Provide the [x, y] coordinate of the cell's center where the given text is located.  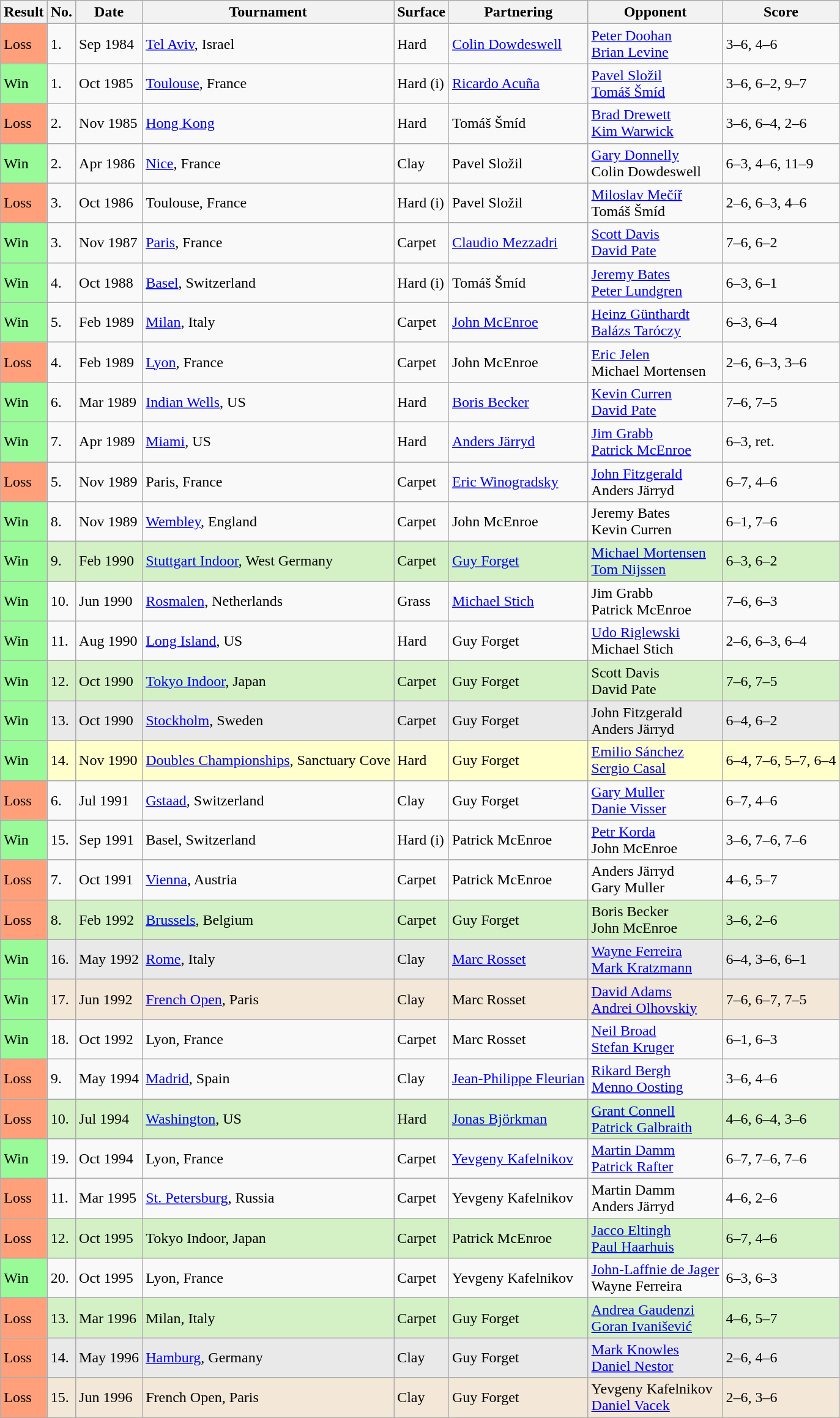
Wayne Ferreira Mark Kratzmann [655, 960]
Mar 1996 [109, 1318]
Petr Korda John McEnroe [655, 840]
6–4, 6–2 [781, 721]
4–6, 6–4, 3–6 [781, 1119]
Opponent [655, 12]
Gstaad, Switzerland [268, 800]
6–3, 6–3 [781, 1278]
Brussels, Belgium [268, 919]
2–6, 6–3, 3–6 [781, 362]
Date [109, 12]
Oct 1994 [109, 1159]
Jul 1991 [109, 800]
Stuttgart Indoor, West Germany [268, 562]
Neil Broad Stefan Kruger [655, 1039]
Anders Järryd [518, 442]
Hamburg, Germany [268, 1357]
7–6, 6–7, 7–5 [781, 999]
Kevin Curren David Pate [655, 401]
2–6, 4–6 [781, 1357]
Nice, France [268, 163]
Pavel Složil Tomáš Šmíd [655, 83]
18. [61, 1039]
May 1992 [109, 960]
6–7, 7–6, 7–6 [781, 1159]
6–1, 6–3 [781, 1039]
6–3, 4–6, 11–9 [781, 163]
Jeremy Bates Peter Lundgren [655, 283]
Oct 1991 [109, 880]
17. [61, 999]
Peter Doohan Brian Levine [655, 44]
Doubles Championships, Sanctuary Cove [268, 760]
2–6, 3–6 [781, 1398]
Oct 1988 [109, 283]
Martin Damm Anders Järryd [655, 1198]
Sep 1991 [109, 840]
Ricardo Acuña [518, 83]
David Adams Andrei Olhovskiy [655, 999]
No. [61, 12]
Anders Järryd Gary Muller [655, 880]
Miami, US [268, 442]
St. Petersburg, Russia [268, 1198]
Tel Aviv, Israel [268, 44]
6–4, 3–6, 6–1 [781, 960]
Jean-Philippe Fleurian [518, 1078]
2–6, 6–3, 6–4 [781, 641]
Martin Damm Patrick Rafter [655, 1159]
May 1994 [109, 1078]
6–3, 6–2 [781, 562]
Rome, Italy [268, 960]
Nov 1990 [109, 760]
6–3, 6–1 [781, 283]
Gary Donnelly Colin Dowdeswell [655, 163]
Oct 1985 [109, 83]
Apr 1989 [109, 442]
Apr 1986 [109, 163]
3–6, 7–6, 7–6 [781, 840]
Nov 1985 [109, 124]
Tournament [268, 12]
Jacco Eltingh Paul Haarhuis [655, 1239]
6–4, 7–6, 5–7, 6–4 [781, 760]
Mar 1989 [109, 401]
Claudio Mezzadri [518, 242]
Michael Mortensen Tom Nijssen [655, 562]
Wembley, England [268, 521]
Eric Winogradsky [518, 481]
6–3, ret. [781, 442]
7–6, 6–3 [781, 601]
Andrea Gaudenzi Goran Ivanišević [655, 1318]
Stockholm, Sweden [268, 721]
Sep 1984 [109, 44]
John-Laffnie de Jager Wayne Ferreira [655, 1278]
3–6, 6–2, 9–7 [781, 83]
Nov 1987 [109, 242]
Washington, US [268, 1119]
Eric Jelen Michael Mortensen [655, 362]
Feb 1990 [109, 562]
6–1, 7–6 [781, 521]
Feb 1992 [109, 919]
Boris Becker [518, 401]
2–6, 6–3, 4–6 [781, 203]
Grant Connell Patrick Galbraith [655, 1119]
Michael Stich [518, 601]
Partnering [518, 12]
Aug 1990 [109, 641]
Madrid, Spain [268, 1078]
Colin Dowdeswell [518, 44]
Miloslav Mečíř Tomáš Šmíd [655, 203]
Yevgeny Kafelnikov Daniel Vacek [655, 1398]
4–6, 2–6 [781, 1198]
Boris Becker John McEnroe [655, 919]
Mar 1995 [109, 1198]
20. [61, 1278]
Long Island, US [268, 641]
May 1996 [109, 1357]
Jun 1990 [109, 601]
Result [24, 12]
Gary Muller Danie Visser [655, 800]
Oct 1986 [109, 203]
7–6, 6–2 [781, 242]
3–6, 2–6 [781, 919]
Mark Knowles Daniel Nestor [655, 1357]
Jun 1996 [109, 1398]
Surface [422, 12]
Udo Riglewski Michael Stich [655, 641]
16. [61, 960]
Heinz Günthardt Balázs Taróczy [655, 322]
Indian Wells, US [268, 401]
Brad Drewett Kim Warwick [655, 124]
Emilio Sánchez Sergio Casal [655, 760]
Rosmalen, Netherlands [268, 601]
Score [781, 12]
Jeremy Bates Kevin Curren [655, 521]
Jul 1994 [109, 1119]
6–3, 6–4 [781, 322]
3–6, 6–4, 2–6 [781, 124]
Oct 1992 [109, 1039]
Grass [422, 601]
Hong Kong [268, 124]
Jun 1992 [109, 999]
Vienna, Austria [268, 880]
19. [61, 1159]
Rikard Bergh Menno Oosting [655, 1078]
Jonas Björkman [518, 1119]
